Capture the cell that displays the provided text and extract its [X, Y] central coordinate. 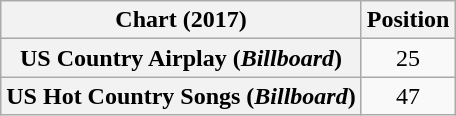
US Hot Country Songs (Billboard) [181, 96]
Chart (2017) [181, 20]
Position [408, 20]
US Country Airplay (Billboard) [181, 58]
25 [408, 58]
47 [408, 96]
